Pinpoint the cell where the given text exists, returning its (X, Y) midpoint coordinate. 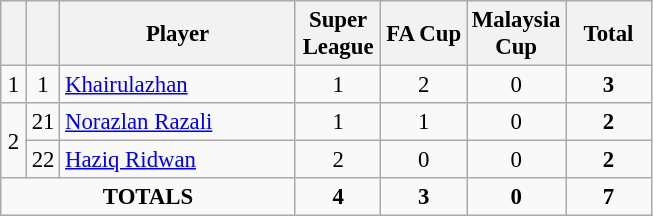
Super League (338, 34)
Norazlan Razali (178, 122)
4 (338, 197)
Player (178, 34)
Haziq Ridwan (178, 160)
21 (42, 122)
FA Cup (424, 34)
Malaysia Cup (516, 34)
TOTALS (148, 197)
Khairulazhan (178, 85)
7 (609, 197)
Total (609, 34)
22 (42, 160)
